Identify which cell holds the provided text, then report its [X, Y] central coordinate. 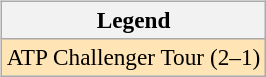
Legend [133, 20]
ATP Challenger Tour (2–1) [133, 57]
